Find where the given text appears and provide that cell's center as [X, Y] coordinate. 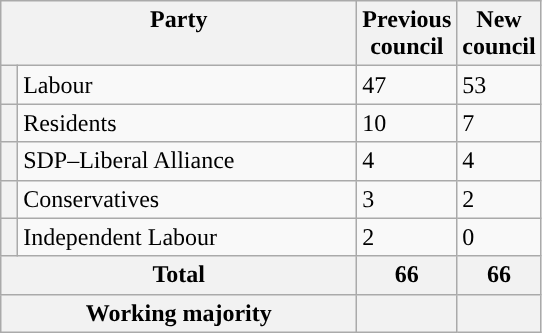
New council [499, 34]
Independent Labour [188, 237]
Labour [188, 85]
SDP–Liberal Alliance [188, 161]
Conservatives [188, 199]
47 [407, 85]
10 [407, 123]
Working majority [179, 313]
53 [499, 85]
Total [179, 275]
Party [179, 34]
7 [499, 123]
Previous council [407, 34]
3 [407, 199]
Residents [188, 123]
0 [499, 237]
